From the cell containing the given text, extract its center point as (X, Y) coordinate. 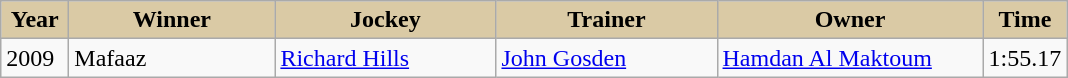
2009 (35, 58)
Hamdan Al Maktoum (850, 58)
Jockey (386, 20)
Richard Hills (386, 58)
1:55.17 (1025, 58)
Mafaaz (172, 58)
Year (35, 20)
John Gosden (606, 58)
Winner (172, 20)
Trainer (606, 20)
Time (1025, 20)
Owner (850, 20)
